Return the [x, y] coordinate for the center point of the cell that contains the specified text.  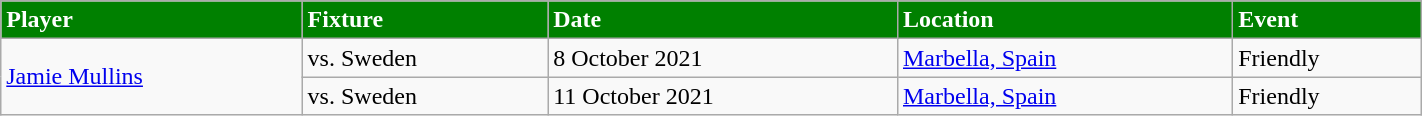
Jamie Mullins [152, 77]
Player [152, 20]
Location [1064, 20]
Date [723, 20]
11 October 2021 [723, 96]
Event [1328, 20]
Fixture [425, 20]
8 October 2021 [723, 58]
